Scan for the cell matching the given text and deliver its [x, y] coordinate at center. 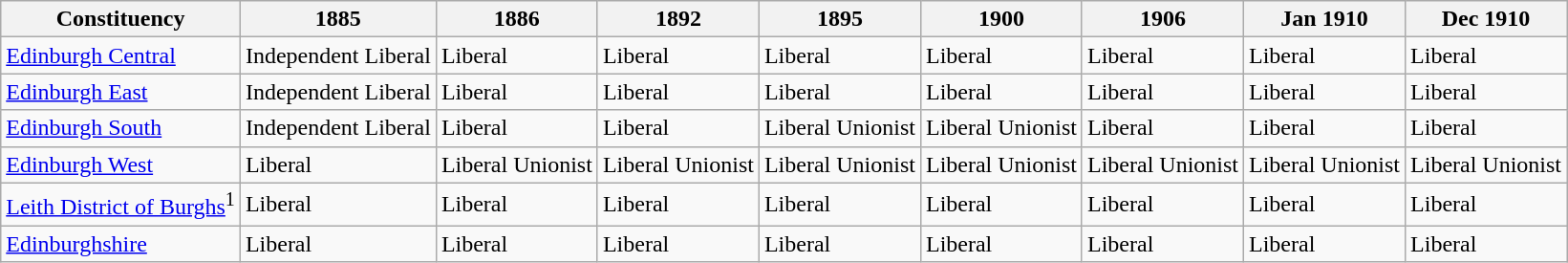
1886 [516, 19]
Edinburghshire [120, 244]
Edinburgh East [120, 92]
Constituency [120, 19]
1895 [839, 19]
Edinburgh South [120, 128]
1892 [678, 19]
Jan 1910 [1324, 19]
1900 [1001, 19]
Leith District of Burghs1 [120, 205]
Edinburgh Central [120, 55]
1885 [338, 19]
Edinburgh West [120, 164]
Dec 1910 [1487, 19]
1906 [1162, 19]
